Determine the (X, Y) coordinate at the center of the cell enclosing the given text.  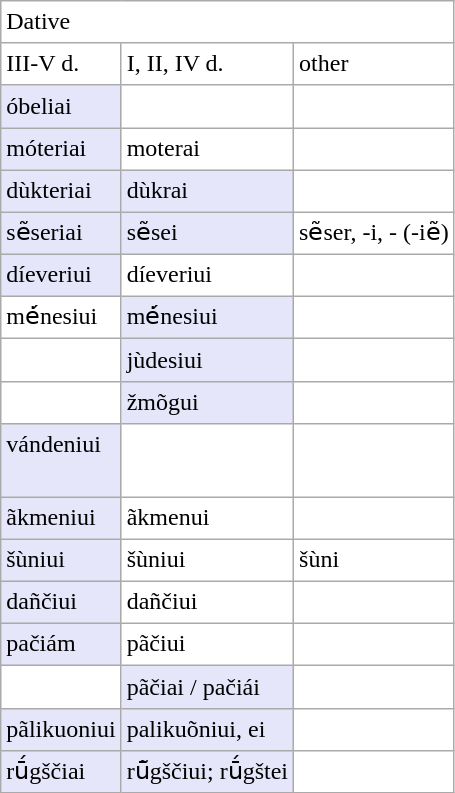
rū̃gščiui; rū́gštei (207, 771)
III-V d. (61, 64)
pãčiui (207, 645)
žmõgui (207, 402)
ãkmenui (207, 518)
palikuõniui, ei (207, 729)
jùdesiui (207, 360)
dùkrai (207, 191)
I, II, IV d. (207, 64)
dùkteriai (61, 191)
pãlikuoniui (61, 729)
šùni (374, 560)
Dative (228, 22)
other (374, 64)
ãkmeniui (61, 518)
pačiám (61, 645)
pãčiai / pačiái (207, 687)
móteriai (61, 149)
moterai (207, 149)
sẽser, -i, - (-iẽ) (374, 233)
rū́gščiai (61, 771)
vándeniui (61, 460)
sẽsei (207, 233)
sẽseriai (61, 233)
óbeliai (61, 106)
